Scan for the cell matching the given text and deliver its (x, y) coordinate at center. 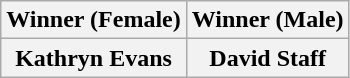
Winner (Male) (268, 20)
David Staff (268, 58)
Kathryn Evans (94, 58)
Winner (Female) (94, 20)
